For the text-containing cell, return its midpoint in [X, Y] coordinate format. 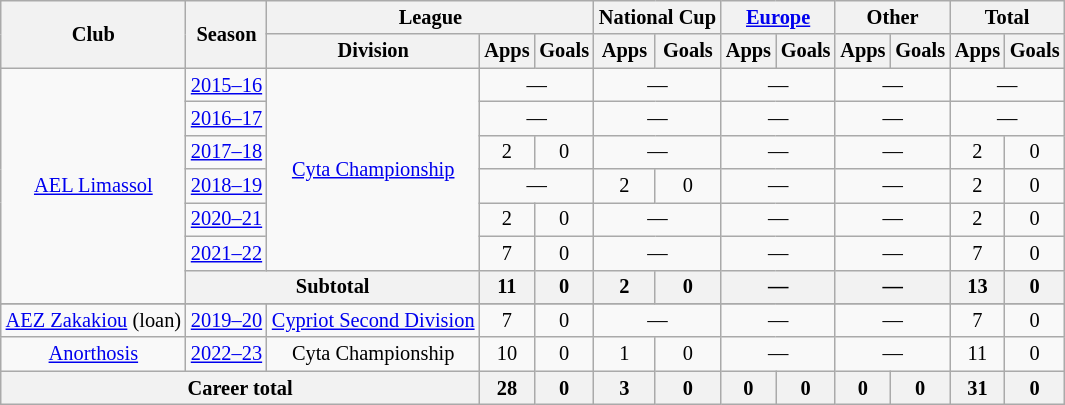
National Cup [658, 17]
13 [978, 287]
2015–16 [226, 85]
31 [978, 388]
Europe [778, 17]
2016–17 [226, 118]
Subtotal [332, 287]
2021–22 [226, 253]
2019–20 [226, 320]
Other [892, 17]
3 [624, 388]
2022–23 [226, 354]
Total [1008, 17]
Division [373, 51]
Cypriot Second Division [373, 320]
AEL Limassol [94, 186]
AEZ Zakakiou (loan) [94, 320]
Career total [240, 388]
Season [226, 34]
28 [506, 388]
2020–21 [226, 219]
1 [624, 354]
2017–18 [226, 152]
Anorthosis [94, 354]
Club [94, 34]
10 [506, 354]
League [430, 17]
2018–19 [226, 186]
